Detect which cell encompasses the target text, then output its (X, Y) center coordinate. 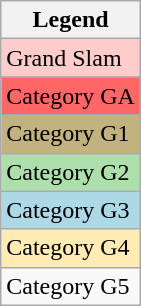
Category G5 (71, 286)
Category G1 (71, 134)
Category G3 (71, 210)
Legend (71, 20)
Category G4 (71, 248)
Grand Slam (71, 58)
Category G2 (71, 172)
Category GA (71, 96)
